Capture the cell that displays the provided text and extract its [X, Y] central coordinate. 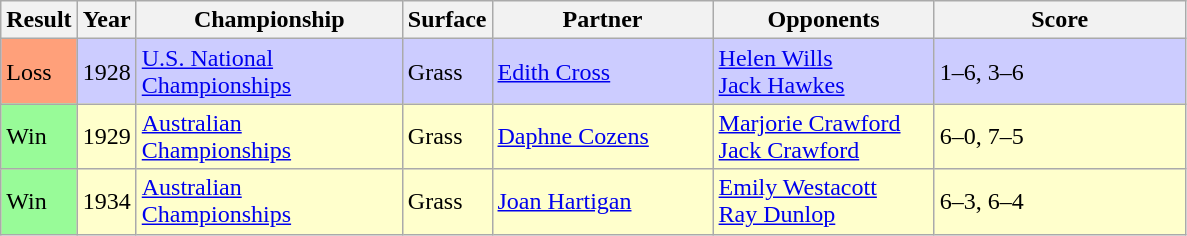
Partner [602, 20]
Helen Wills Jack Hawkes [824, 72]
Loss [39, 72]
6–3, 6–4 [1060, 202]
6–0, 7–5 [1060, 136]
1–6, 3–6 [1060, 72]
Emily Westacott Ray Dunlop [824, 202]
Opponents [824, 20]
U.S. National Championships [269, 72]
Championship [269, 20]
Score [1060, 20]
Joan Hartigan [602, 202]
Edith Cross [602, 72]
1928 [106, 72]
Marjorie Crawford Jack Crawford [824, 136]
Daphne Cozens [602, 136]
1934 [106, 202]
Result [39, 20]
Surface [447, 20]
1929 [106, 136]
Year [106, 20]
